Search for the cell housing the specified text and yield its [x, y] center coordinate. 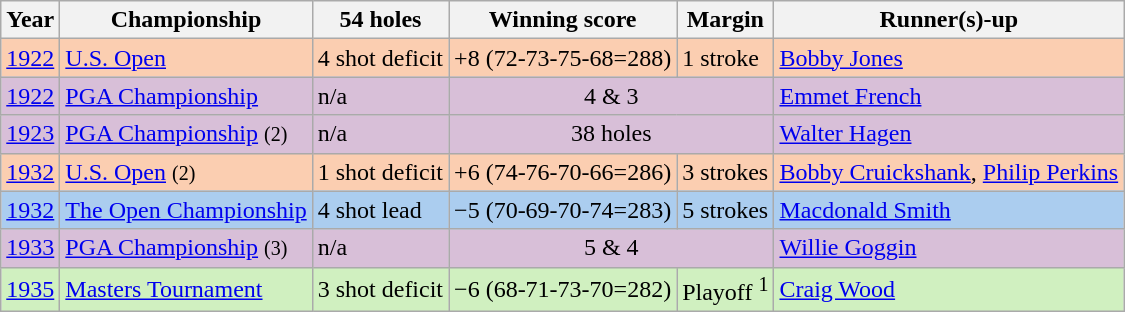
Bobby Cruickshank, Philip Perkins [949, 172]
Craig Wood [949, 290]
Walter Hagen [949, 134]
Willie Goggin [949, 248]
Winning score [563, 20]
−6 (68-71-73-70=282) [563, 290]
Championship [186, 20]
3 shot deficit [380, 290]
3 strokes [726, 172]
4 shot deficit [380, 58]
Masters Tournament [186, 290]
1935 [30, 290]
Year [30, 20]
U.S. Open [186, 58]
Bobby Jones [949, 58]
Macdonald Smith [949, 210]
The Open Championship [186, 210]
Runner(s)-up [949, 20]
4 shot lead [380, 210]
5 strokes [726, 210]
Playoff 1 [726, 290]
1 stroke [726, 58]
+6 (74-76-70-66=286) [563, 172]
38 holes [612, 134]
4 & 3 [612, 96]
PGA Championship [186, 96]
5 & 4 [612, 248]
−5 (70-69-70-74=283) [563, 210]
1923 [30, 134]
Margin [726, 20]
54 holes [380, 20]
1933 [30, 248]
PGA Championship (3) [186, 248]
PGA Championship (2) [186, 134]
1 shot deficit [380, 172]
U.S. Open (2) [186, 172]
Emmet French [949, 96]
+8 (72-73-75-68=288) [563, 58]
